Return the [x, y] coordinate for the center point of the cell that contains the specified text.  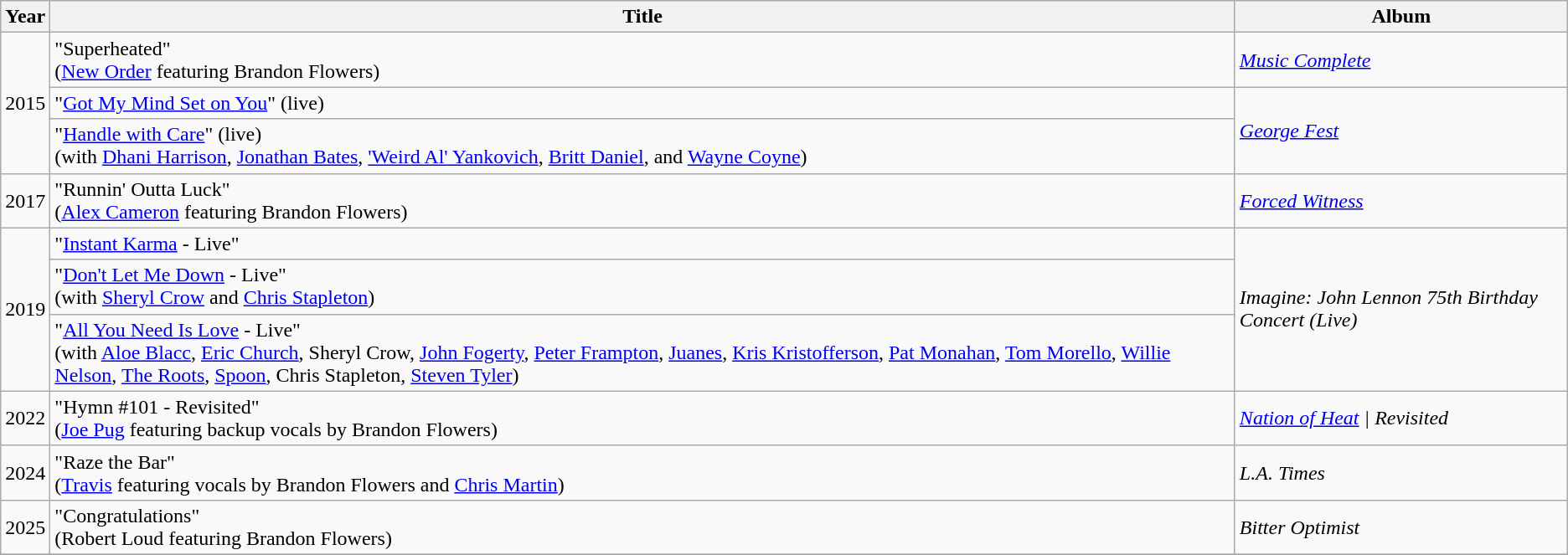
"Don't Let Me Down - Live"(with Sheryl Crow and Chris Stapleton) [643, 286]
2024 [25, 472]
Title [643, 17]
"Got My Mind Set on You" (live) [643, 103]
"Handle with Care" (live)(with Dhani Harrison, Jonathan Bates, 'Weird Al' Yankovich, Britt Daniel, and Wayne Coyne) [643, 146]
Imagine: John Lennon 75th Birthday Concert (Live) [1400, 310]
2017 [25, 201]
Forced Witness [1400, 201]
"Instant Karma - Live" [643, 244]
L.A. Times [1400, 472]
Music Complete [1400, 60]
2015 [25, 103]
"Congratulations" (Robert Loud featuring Brandon Flowers) [643, 527]
"Hymn #101 - Revisited" (Joe Pug featuring backup vocals by Brandon Flowers) [643, 419]
Album [1400, 17]
Bitter Optimist [1400, 527]
George Fest [1400, 131]
Year [25, 17]
Nation of Heat | Revisited [1400, 419]
"Raze the Bar" (Travis featuring vocals by Brandon Flowers and Chris Martin) [643, 472]
2025 [25, 527]
2019 [25, 310]
"Runnin' Outta Luck"(Alex Cameron featuring Brandon Flowers) [643, 201]
"Superheated"(New Order featuring Brandon Flowers) [643, 60]
2022 [25, 419]
